Output the (x, y) coordinate of the center of the cell containing the given text.  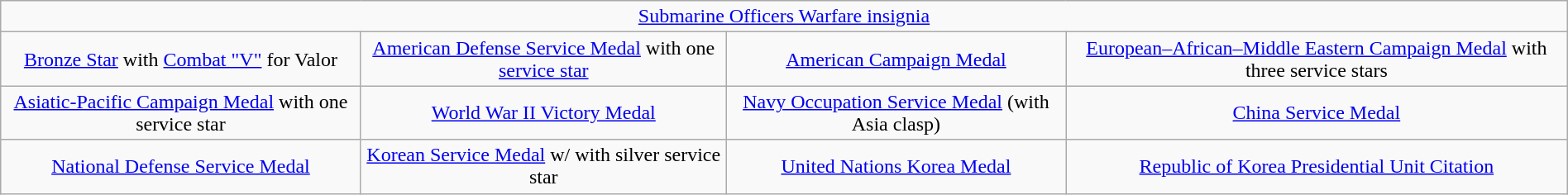
Navy Occupation Service Medal (with Asia clasp) (896, 112)
American Campaign Medal (896, 59)
Korean Service Medal w/ with silver service star (543, 167)
Asiatic-Pacific Campaign Medal with one service star (180, 112)
United Nations Korea Medal (896, 167)
Submarine Officers Warfare insignia (784, 17)
Republic of Korea Presidential Unit Citation (1317, 167)
China Service Medal (1317, 112)
National Defense Service Medal (180, 167)
American Defense Service Medal with one service star (543, 59)
Bronze Star with Combat "V" for Valor (180, 59)
European–African–Middle Eastern Campaign Medal with three service stars (1317, 59)
World War II Victory Medal (543, 112)
